Scan for the cell matching the given text and deliver its (X, Y) coordinate at center. 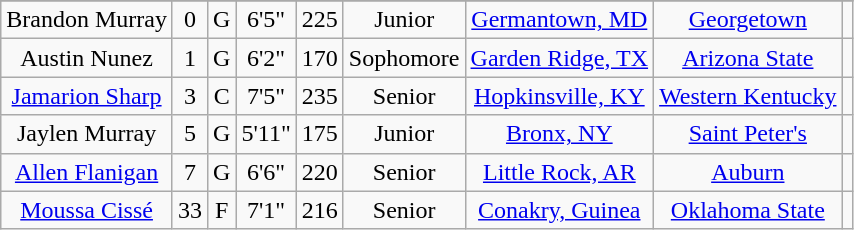
Western Kentucky (748, 96)
Moussa Cissé (87, 210)
7 (190, 172)
Brandon Murray (87, 20)
Allen Flanigan (87, 172)
216 (320, 210)
Austin Nunez (87, 58)
Sophomore (404, 58)
220 (320, 172)
Germantown, MD (560, 20)
7'5" (266, 96)
Jaylen Murray (87, 134)
Bronx, NY (560, 134)
225 (320, 20)
Little Rock, AR (560, 172)
F (222, 210)
6'5" (266, 20)
Arizona State (748, 58)
33 (190, 210)
Georgetown (748, 20)
6'6" (266, 172)
Saint Peter's (748, 134)
170 (320, 58)
5'11" (266, 134)
Hopkinsville, KY (560, 96)
5 (190, 134)
1 (190, 58)
Auburn (748, 172)
6'2" (266, 58)
175 (320, 134)
235 (320, 96)
Garden Ridge, TX (560, 58)
3 (190, 96)
Oklahoma State (748, 210)
0 (190, 20)
Jamarion Sharp (87, 96)
C (222, 96)
Conakry, Guinea (560, 210)
7'1" (266, 210)
